Identify which cell holds the provided text, then report its (x, y) central coordinate. 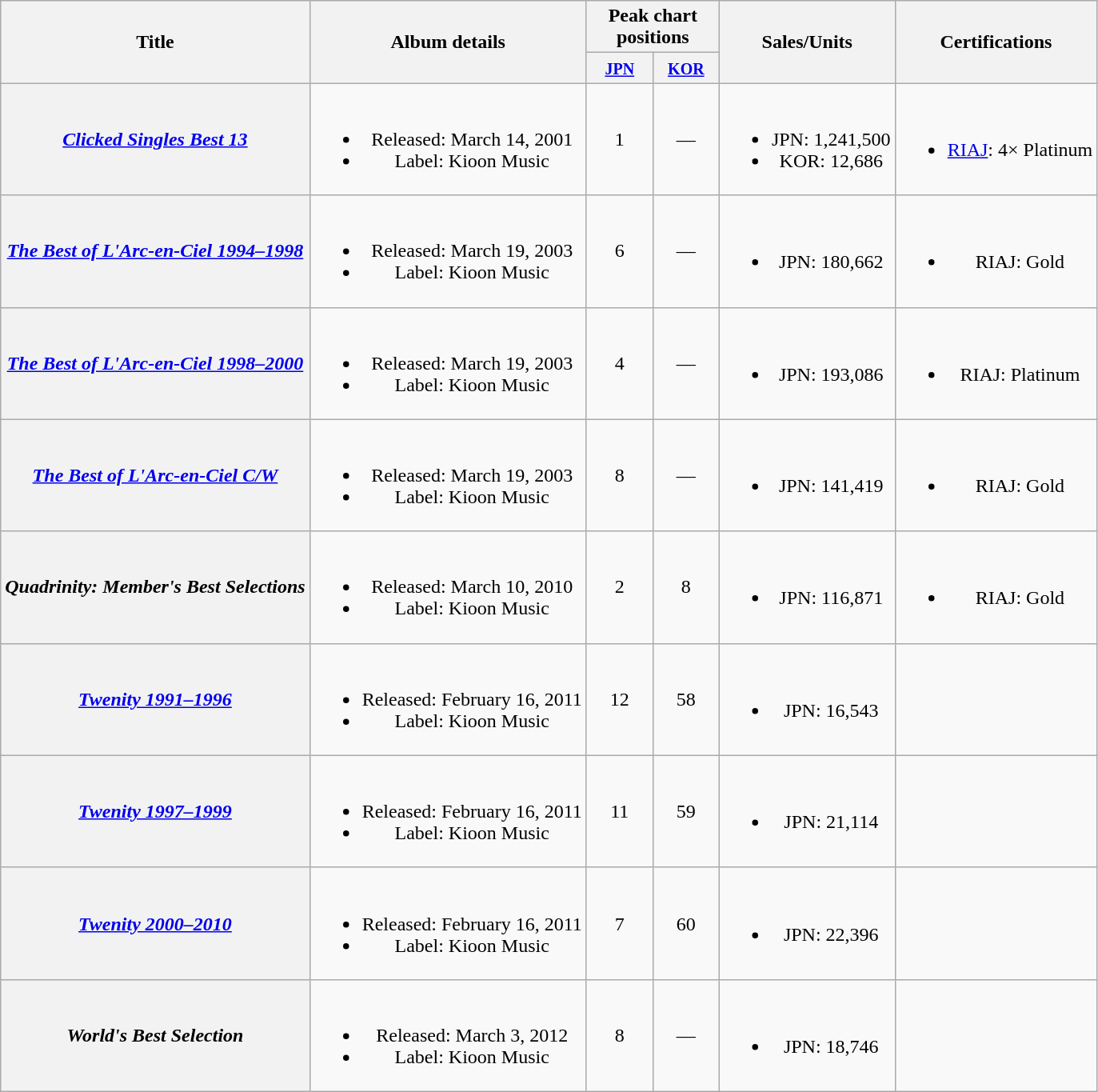
JPN: 193,086 (807, 363)
The Best of L'Arc-en-Ciel 1998–2000 (155, 363)
KOR (686, 68)
Twenity 1997–1999 (155, 811)
JPN: 1,241,500KOR: 12,686 (807, 139)
Album details (448, 42)
World's Best Selection (155, 1035)
1 (619, 139)
RIAJ: Platinum (996, 363)
Quadrinity: Member's Best Selections (155, 587)
Certifications (996, 42)
Released: March 3, 2012Label: Kioon Music (448, 1035)
Sales/Units (807, 42)
7 (619, 923)
JPN: 116,871 (807, 587)
Title (155, 42)
60 (686, 923)
JPN: 22,396 (807, 923)
12 (619, 699)
RIAJ: 4× Platinum (996, 139)
JPN: 141,419 (807, 475)
JPN: 16,543 (807, 699)
Peak chart positions (653, 27)
11 (619, 811)
59 (686, 811)
JPN: 18,746 (807, 1035)
58 (686, 699)
Twenity 2000–2010 (155, 923)
Twenity 1991–1996 (155, 699)
The Best of L'Arc-en-Ciel C/W (155, 475)
4 (619, 363)
JPN (619, 68)
JPN: 21,114 (807, 811)
JPN: 180,662 (807, 251)
The Best of L'Arc-en-Ciel 1994–1998 (155, 251)
Released: March 14, 2001Label: Kioon Music (448, 139)
Clicked Singles Best 13 (155, 139)
2 (619, 587)
6 (619, 251)
Released: March 10, 2010Label: Kioon Music (448, 587)
